Return the [X, Y] coordinate for the center point of the cell that contains the specified text.  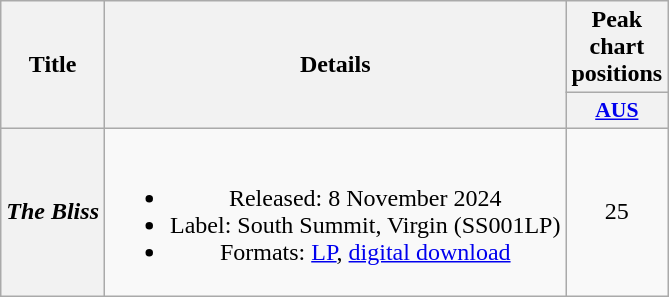
25 [617, 212]
Peak chart positions [617, 47]
AUS [617, 111]
Title [53, 65]
The Bliss [53, 212]
Released: 8 November 2024Label: South Summit, Virgin (SS001LP)Formats: LP, digital download [336, 212]
Details [336, 65]
